Identify which cell holds the provided text, then report its (X, Y) central coordinate. 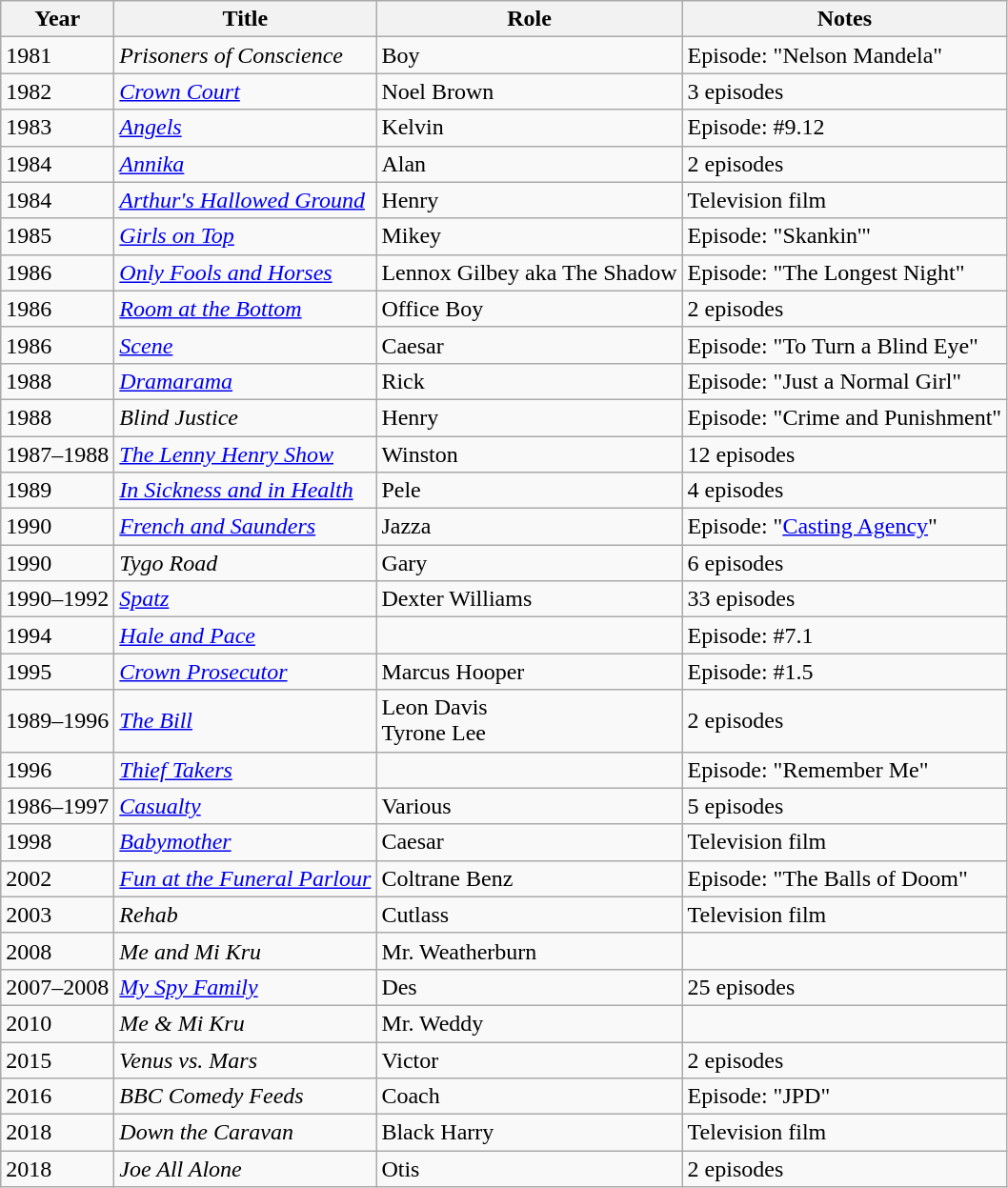
1985 (57, 236)
Thief Takers (246, 770)
1981 (57, 55)
Rick (530, 381)
In Sickness and in Health (246, 491)
Babymother (246, 842)
Notes (844, 19)
Victor (530, 1060)
1982 (57, 91)
Annika (246, 164)
Mr. Weatherburn (530, 951)
Boy (530, 55)
12 episodes (844, 454)
Venus vs. Mars (246, 1060)
1994 (57, 635)
Title (246, 19)
Gary (530, 563)
1983 (57, 128)
4 episodes (844, 491)
25 episodes (844, 987)
Episode: "To Turn a Blind Eye" (844, 345)
Blind Justice (246, 417)
Otis (530, 1169)
3 episodes (844, 91)
Only Fools and Horses (246, 272)
Me & Mi Kru (246, 1023)
Episode: "Crime and Punishment" (844, 417)
2015 (57, 1060)
Coltrane Benz (530, 878)
Kelvin (530, 128)
Episode: #1.5 (844, 672)
Episode: "The Longest Night" (844, 272)
Rehab (246, 915)
1987–1988 (57, 454)
2016 (57, 1097)
Jazza (530, 527)
Winston (530, 454)
1990–1992 (57, 599)
Me and Mi Kru (246, 951)
Joe All Alone (246, 1169)
Episode: "Nelson Mandela" (844, 55)
Episode: "The Balls of Doom" (844, 878)
My Spy Family (246, 987)
Fun at the Funeral Parlour (246, 878)
Noel Brown (530, 91)
Down the Caravan (246, 1133)
Prisoners of Conscience (246, 55)
Mikey (530, 236)
Casualty (246, 806)
1989–1996 (57, 720)
Leon DavisTyrone Lee (530, 720)
Office Boy (530, 309)
Marcus Hooper (530, 672)
Episode: "Skankin'" (844, 236)
Room at the Bottom (246, 309)
The Lenny Henry Show (246, 454)
Pele (530, 491)
1995 (57, 672)
Girls on Top (246, 236)
1998 (57, 842)
Episode: #7.1 (844, 635)
Lennox Gilbey aka The Shadow (530, 272)
2002 (57, 878)
2003 (57, 915)
Dexter Williams (530, 599)
Role (530, 19)
2010 (57, 1023)
6 episodes (844, 563)
Des (530, 987)
Scene (246, 345)
The Bill (246, 720)
Spatz (246, 599)
1989 (57, 491)
2008 (57, 951)
2007–2008 (57, 987)
1986–1997 (57, 806)
Mr. Weddy (530, 1023)
Year (57, 19)
Coach (530, 1097)
Crown Prosecutor (246, 672)
Alan (530, 164)
Crown Court (246, 91)
Episode: "JPD" (844, 1097)
Dramarama (246, 381)
5 episodes (844, 806)
Angels (246, 128)
French and Saunders (246, 527)
Cutlass (530, 915)
Tygo Road (246, 563)
33 episodes (844, 599)
Episode: "Remember Me" (844, 770)
Black Harry (530, 1133)
BBC Comedy Feeds (246, 1097)
1996 (57, 770)
Episode: "Casting Agency" (844, 527)
Hale and Pace (246, 635)
Arthur's Hallowed Ground (246, 200)
Episode: "Just a Normal Girl" (844, 381)
Episode: #9.12 (844, 128)
Various (530, 806)
